Find where the given text appears and provide that cell's center as [X, Y] coordinate. 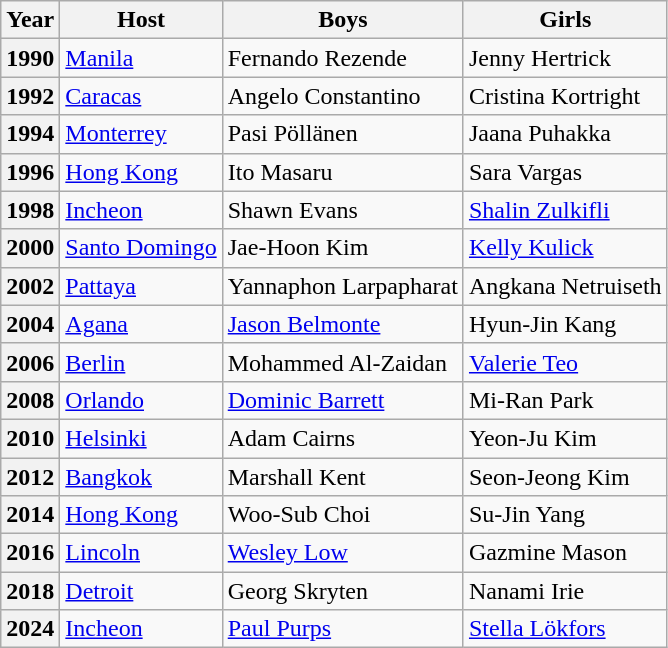
Orlando [141, 400]
1990 [30, 58]
Angelo Constantino [342, 96]
2018 [30, 591]
Adam Cairns [342, 438]
Bangkok [141, 477]
Girls [565, 20]
Host [141, 20]
Paul Purps [342, 629]
Kelly Kulick [565, 248]
Santo Domingo [141, 248]
Gazmine Mason [565, 553]
Angkana Netruiseth [565, 286]
Yeon-Ju Kim [565, 438]
1998 [30, 210]
Mi-Ran Park [565, 400]
Pattaya [141, 286]
Fernando Rezende [342, 58]
Dominic Barrett [342, 400]
1992 [30, 96]
Jason Belmonte [342, 324]
Monterrey [141, 134]
Berlin [141, 362]
Seon-Jeong Kim [565, 477]
Cristina Kortright [565, 96]
Mohammed Al-Zaidan [342, 362]
Yannaphon Larpapharat [342, 286]
Marshall Kent [342, 477]
Jenny Hertrick [565, 58]
Su-Jin Yang [565, 515]
Hyun-Jin Kang [565, 324]
Jaana Puhakka [565, 134]
Valerie Teo [565, 362]
2024 [30, 629]
Manila [141, 58]
Woo-Sub Choi [342, 515]
Pasi Pöllänen [342, 134]
2004 [30, 324]
Shalin Zulkifli [565, 210]
Agana [141, 324]
2008 [30, 400]
2000 [30, 248]
Boys [342, 20]
2016 [30, 553]
2012 [30, 477]
1994 [30, 134]
Detroit [141, 591]
Shawn Evans [342, 210]
Lincoln [141, 553]
Sara Vargas [565, 172]
Stella Lökfors [565, 629]
Helsinki [141, 438]
2014 [30, 515]
2010 [30, 438]
Caracas [141, 96]
Jae-Hoon Kim [342, 248]
Georg Skryten [342, 591]
Nanami Irie [565, 591]
Ito Masaru [342, 172]
Wesley Low [342, 553]
2002 [30, 286]
1996 [30, 172]
Year [30, 20]
2006 [30, 362]
